Locate the cell with the specified text and output its (x, y) center coordinate. 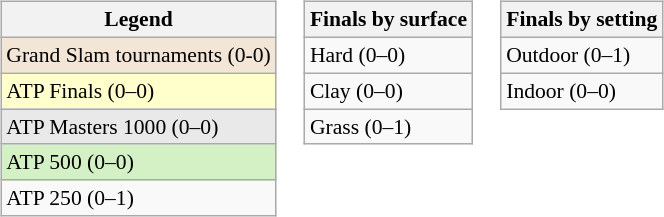
Grand Slam tournaments (0-0) (138, 55)
ATP 250 (0–1) (138, 198)
Finals by setting (582, 20)
Grass (0–1) (388, 127)
ATP Finals (0–0) (138, 91)
Finals by surface (388, 20)
Indoor (0–0) (582, 91)
Legend (138, 20)
ATP Masters 1000 (0–0) (138, 127)
Hard (0–0) (388, 55)
Clay (0–0) (388, 91)
ATP 500 (0–0) (138, 162)
Outdoor (0–1) (582, 55)
